Find where the given text appears and provide that cell's center as (x, y) coordinate. 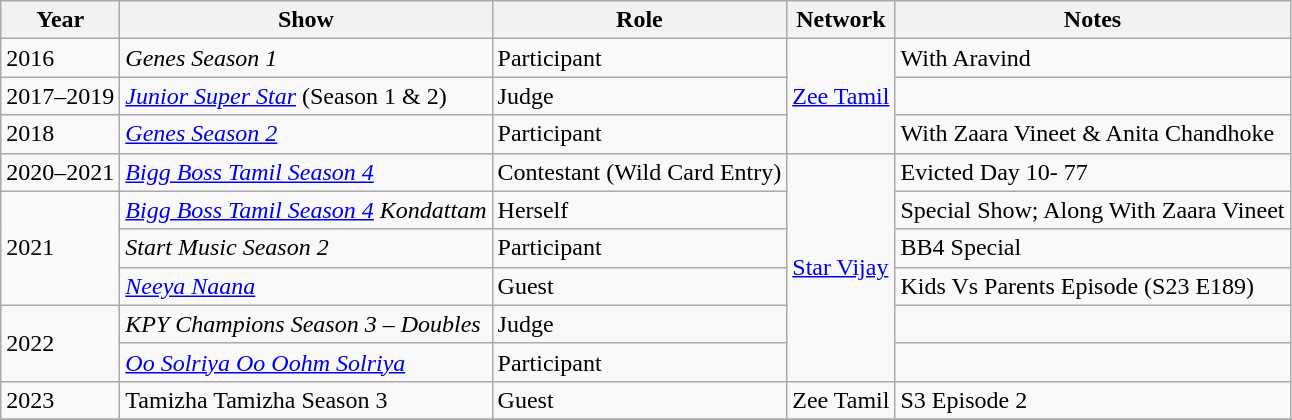
Herself (640, 210)
2020–2021 (60, 172)
2017–2019 (60, 96)
Genes Season 2 (306, 134)
Special Show; Along With Zaara Vineet (1092, 210)
Notes (1092, 20)
Neeya Naana (306, 286)
With Aravind (1092, 58)
Network (841, 20)
Kids Vs Parents Episode (S23 E189) (1092, 286)
KPY Champions Season 3 – Doubles (306, 324)
Evicted Day 10- 77 (1092, 172)
S3 Episode 2 (1092, 400)
BB4 Special (1092, 248)
Role (640, 20)
Oo Solriya Oo Oohm Solriya (306, 362)
Year (60, 20)
Contestant (Wild Card Entry) (640, 172)
Star Vijay (841, 267)
2023 (60, 400)
Genes Season 1 (306, 58)
Bigg Boss Tamil Season 4 Kondattam (306, 210)
Show (306, 20)
2018 (60, 134)
Start Music Season 2 (306, 248)
Bigg Boss Tamil Season 4 (306, 172)
2022 (60, 343)
With Zaara Vineet & Anita Chandhoke (1092, 134)
Junior Super Star (Season 1 & 2) (306, 96)
Tamizha Tamizha Season 3 (306, 400)
2021 (60, 248)
2016 (60, 58)
